Locate the cell with the specified text and output its (X, Y) center coordinate. 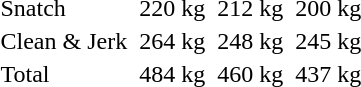
264 kg (172, 41)
248 kg (250, 41)
